Identify which cell holds the provided text, then report its [x, y] central coordinate. 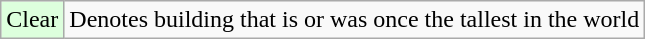
Clear [32, 20]
Denotes building that is or was once the tallest in the world [354, 20]
